From the cell containing the given text, extract its center point as (X, Y) coordinate. 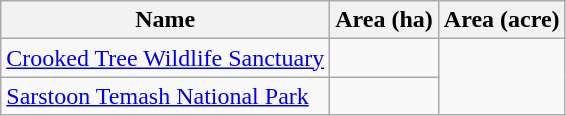
Area (acre) (502, 20)
Crooked Tree Wildlife Sanctuary (166, 58)
Name (166, 20)
Sarstoon Temash National Park (166, 96)
Area (ha) (384, 20)
